Find where the given text appears and provide that cell's center as [x, y] coordinate. 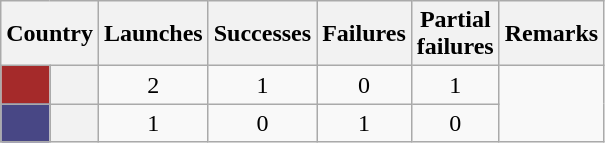
Partialfailures [455, 34]
Remarks [551, 34]
Failures [364, 34]
Launches [153, 34]
Successes [262, 34]
Country [50, 34]
2 [153, 85]
